Return the (x, y) coordinate for the center point of the cell that contains the specified text.  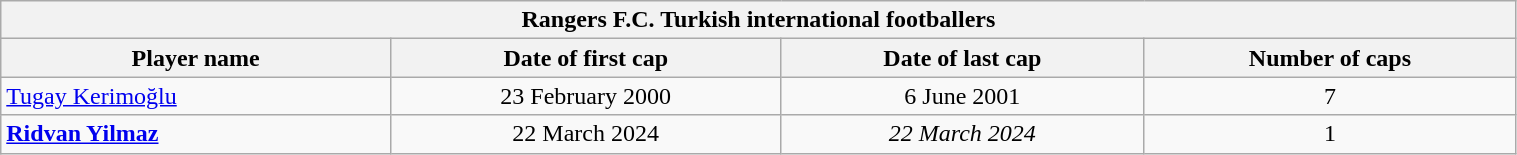
Tugay Kerimoğlu (196, 96)
6 June 2001 (962, 96)
1 (1330, 134)
Player name (196, 58)
23 February 2000 (586, 96)
Ridvan Yilmaz (196, 134)
Date of last cap (962, 58)
Rangers F.C. Turkish international footballers (758, 20)
Date of first cap (586, 58)
Number of caps (1330, 58)
7 (1330, 96)
